Capture the cell that displays the provided text and extract its [X, Y] central coordinate. 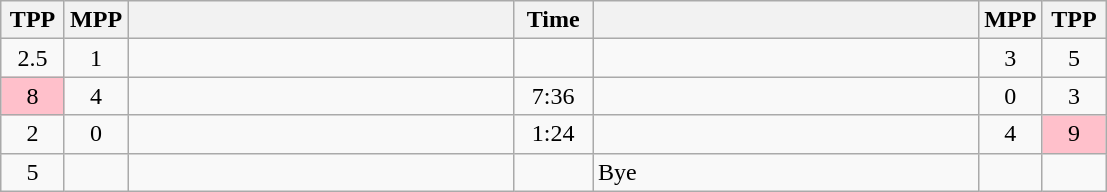
2.5 [33, 58]
9 [1074, 134]
Bye [785, 172]
Time [554, 20]
1:24 [554, 134]
7:36 [554, 96]
8 [33, 96]
1 [96, 58]
2 [33, 134]
